Extract the [X, Y] coordinate from the center of the cell holding the provided text.  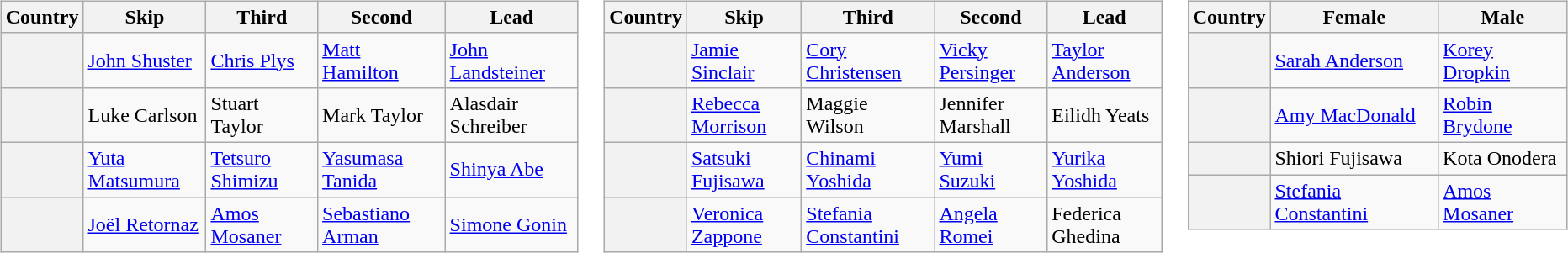
Sebastiano Arman [382, 224]
Rebecca Morrison [744, 114]
Eilidh Yeats [1104, 114]
Yurika Yoshida [1104, 170]
Korey Dropkin [1502, 61]
Shiori Fujisawa [1354, 158]
Stuart Taylor [262, 114]
Chris Plys [262, 61]
Federica Ghedina [1104, 224]
Vicky Persinger [991, 61]
Veronica Zappone [744, 224]
Joël Retornaz [145, 224]
Mark Taylor [382, 114]
Chinami Yoshida [868, 170]
Tetsuro Shimizu [262, 170]
Angela Romei [991, 224]
Taylor Anderson [1104, 61]
Shinya Abe [511, 170]
Satsuki Fujisawa [744, 170]
Matt Hamilton [382, 61]
Yumi Suzuki [991, 170]
Amy MacDonald [1354, 114]
Yasumasa Tanida [382, 170]
Female [1354, 17]
Yuta Matsumura [145, 170]
Male [1502, 17]
Kota Onodera [1502, 158]
Alasdair Schreiber [511, 114]
Sarah Anderson [1354, 61]
Jennifer Marshall [991, 114]
John Shuster [145, 61]
Jamie Sinclair [744, 61]
Maggie Wilson [868, 114]
Robin Brydone [1502, 114]
Simone Gonin [511, 224]
Cory Christensen [868, 61]
John Landsteiner [511, 61]
Luke Carlson [145, 114]
